Identify which cell holds the provided text, then report its [X, Y] central coordinate. 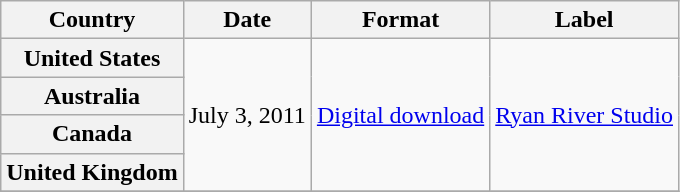
July 3, 2011 [247, 115]
Ryan River Studio [584, 115]
Label [584, 20]
United Kingdom [92, 172]
Australia [92, 96]
Format [400, 20]
Country [92, 20]
Digital download [400, 115]
Canada [92, 134]
United States [92, 58]
Date [247, 20]
